Provide the (X, Y) coordinate of the cell's center where the given text is located.  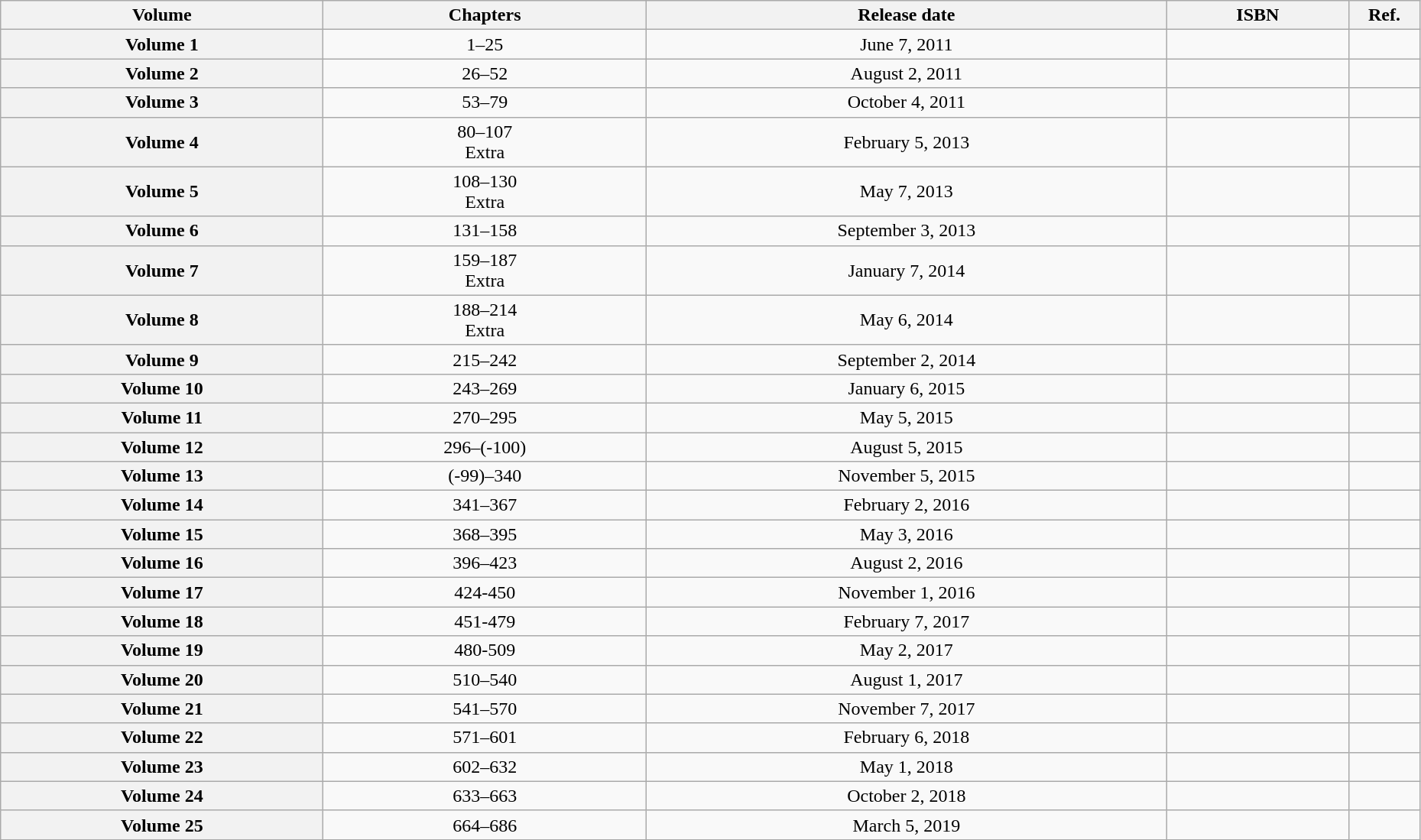
May 3, 2016 (907, 534)
September 3, 2013 (907, 231)
Volume 1 (162, 44)
May 1, 2018 (907, 767)
August 5, 2015 (907, 447)
243–269 (485, 388)
Volume 14 (162, 505)
Volume 7 (162, 271)
Volume 19 (162, 650)
Volume (162, 15)
February 2, 2016 (907, 505)
664–686 (485, 825)
August 1, 2017 (907, 679)
108–130Extra (485, 191)
270–295 (485, 417)
215–242 (485, 359)
Volume 8 (162, 319)
Volume 24 (162, 796)
341–367 (485, 505)
September 2, 2014 (907, 359)
Volume 21 (162, 709)
368–395 (485, 534)
August 2, 2016 (907, 563)
131–158 (485, 231)
510–540 (485, 679)
Volume 22 (162, 738)
November 5, 2015 (907, 476)
188–214Extra (485, 319)
296–(-100) (485, 447)
January 6, 2015 (907, 388)
Volume 16 (162, 563)
602–632 (485, 767)
396–423 (485, 563)
Ref. (1385, 15)
480-509 (485, 650)
Release date (907, 15)
424-450 (485, 592)
Chapters (485, 15)
53–79 (485, 102)
May 6, 2014 (907, 319)
August 2, 2011 (907, 73)
ISBN (1257, 15)
February 7, 2017 (907, 621)
November 1, 2016 (907, 592)
Volume 9 (162, 359)
1–25 (485, 44)
Volume 25 (162, 825)
Volume 10 (162, 388)
Volume 20 (162, 679)
26–52 (485, 73)
Volume 15 (162, 534)
80–107Extra (485, 142)
May 5, 2015 (907, 417)
Volume 3 (162, 102)
February 6, 2018 (907, 738)
159–187Extra (485, 271)
Volume 23 (162, 767)
Volume 5 (162, 191)
October 2, 2018 (907, 796)
March 5, 2019 (907, 825)
Volume 6 (162, 231)
May 7, 2013 (907, 191)
May 2, 2017 (907, 650)
November 7, 2017 (907, 709)
Volume 12 (162, 447)
Volume 4 (162, 142)
Volume 11 (162, 417)
541–570 (485, 709)
571–601 (485, 738)
Volume 17 (162, 592)
February 5, 2013 (907, 142)
Volume 2 (162, 73)
Volume 18 (162, 621)
633–663 (485, 796)
Volume 13 (162, 476)
451-479 (485, 621)
June 7, 2011 (907, 44)
October 4, 2011 (907, 102)
January 7, 2014 (907, 271)
(-99)–340 (485, 476)
